Return the (X, Y) coordinate for the center point of the cell that contains the specified text.  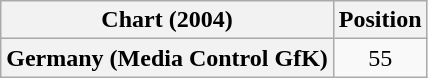
Position (380, 20)
Germany (Media Control GfK) (168, 58)
Chart (2004) (168, 20)
55 (380, 58)
